For the text-containing cell, return its midpoint in [X, Y] coordinate format. 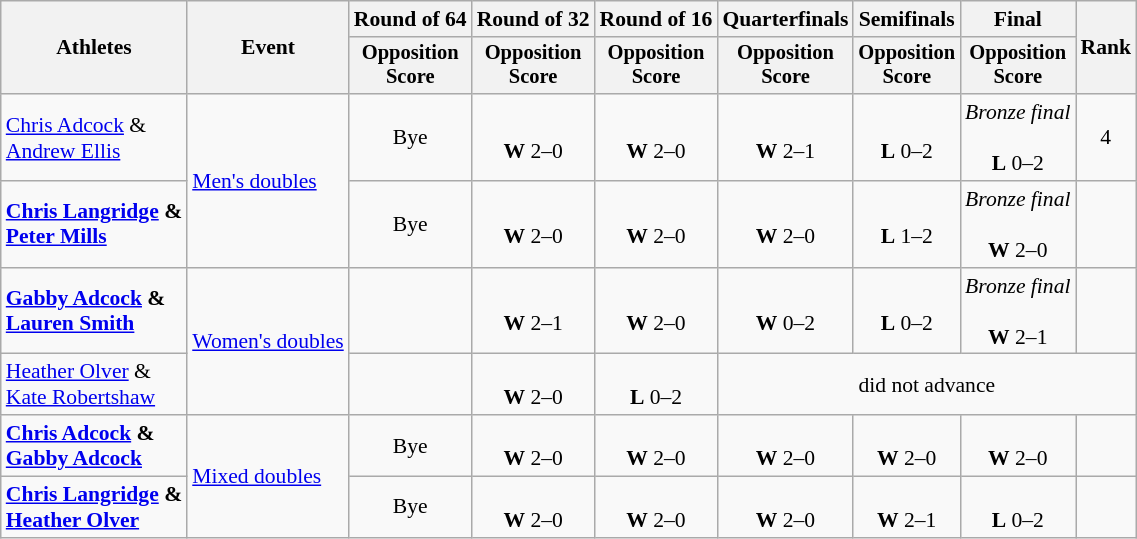
Round of 16 [656, 19]
Chris Adcock &Andrew Ellis [94, 138]
L 1–2 [906, 224]
Women's doubles [268, 342]
Chris Langridge &Heather Olver [94, 508]
Bronze finalL 0–2 [1018, 138]
Mixed doubles [268, 476]
Athletes [94, 48]
Gabby Adcock &Lauren Smith [94, 312]
Heather Olver &Kate Robertshaw [94, 384]
Bronze finalW 2–0 [1018, 224]
Men's doubles [268, 180]
Round of 32 [534, 19]
Chris Adcock &Gabby Adcock [94, 446]
Semifinals [906, 19]
W 0–2 [785, 312]
Rank [1106, 48]
did not advance [926, 384]
Final [1018, 19]
Bronze finalW 2–1 [1018, 312]
Chris Langridge &Peter Mills [94, 224]
Round of 64 [410, 19]
Event [268, 48]
Quarterfinals [785, 19]
4 [1106, 138]
